Identify which cell holds the provided text, then report its [x, y] central coordinate. 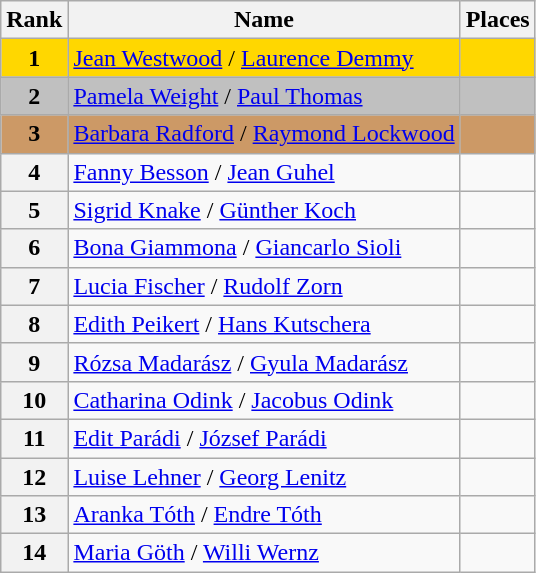
11 [34, 438]
12 [34, 477]
Rózsa Madarász / Gyula Madarász [264, 362]
Places [498, 20]
Edith Peikert / Hans Kutschera [264, 324]
7 [34, 286]
Jean Westwood / Laurence Demmy [264, 58]
Edit Parádi / József Parádi [264, 438]
6 [34, 248]
Name [264, 20]
10 [34, 400]
2 [34, 96]
Aranka Tóth / Endre Tóth [264, 515]
Bona Giammona / Giancarlo Sioli [264, 248]
9 [34, 362]
Lucia Fischer / Rudolf Zorn [264, 286]
13 [34, 515]
8 [34, 324]
4 [34, 172]
Barbara Radford / Raymond Lockwood [264, 134]
Catharina Odink / Jacobus Odink [264, 400]
1 [34, 58]
14 [34, 553]
5 [34, 210]
3 [34, 134]
Pamela Weight / Paul Thomas [264, 96]
Luise Lehner / Georg Lenitz [264, 477]
Maria Göth / Willi Wernz [264, 553]
Fanny Besson / Jean Guhel [264, 172]
Rank [34, 20]
Sigrid Knake / Günther Koch [264, 210]
